From the cell containing the given text, extract its center point as [x, y] coordinate. 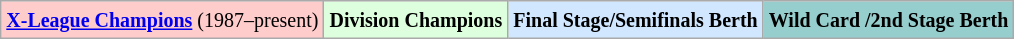
Final Stage/Semifinals Berth [636, 20]
Wild Card /2nd Stage Berth [888, 20]
Division Champions [416, 20]
X-League Champions (1987–present) [162, 20]
